For the text-containing cell, return its midpoint in (x, y) coordinate format. 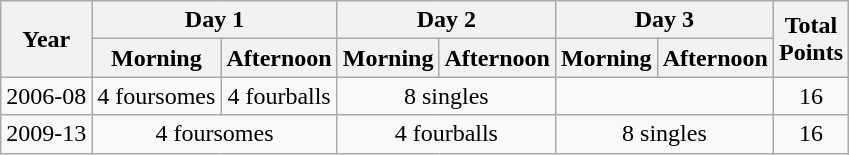
Day 3 (664, 20)
TotalPoints (812, 39)
Day 1 (214, 20)
Year (46, 39)
Day 2 (446, 20)
2009-13 (46, 134)
2006-08 (46, 96)
